Locate the cell with the specified text and output its [X, Y] center coordinate. 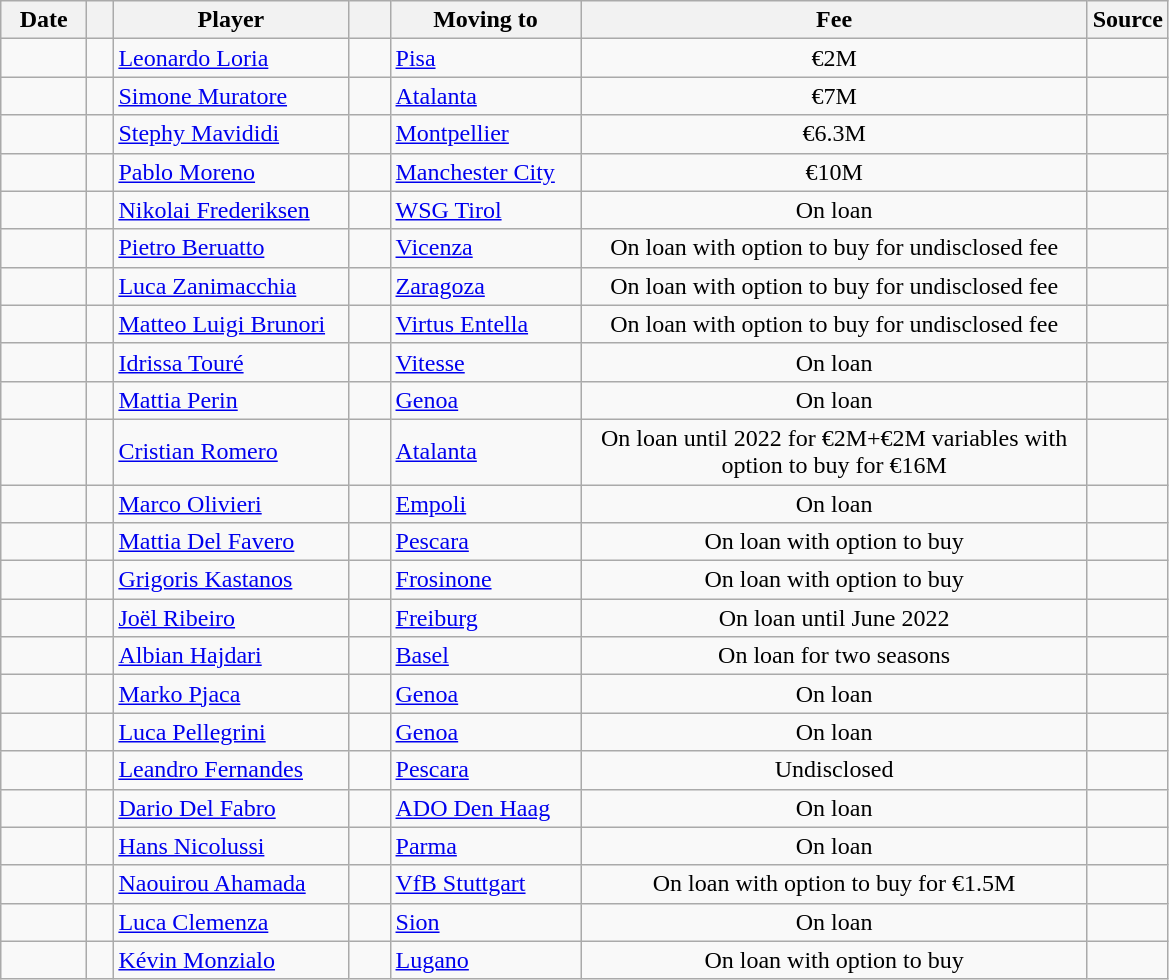
Zaragoza [486, 286]
Vitesse [486, 362]
Mattia Perin [231, 400]
Undisclosed [834, 770]
Nikolai Frederiksen [231, 210]
Idrissa Touré [231, 362]
Lugano [486, 960]
Pisa [486, 58]
Moving to [486, 20]
Dario Del Fabro [231, 808]
Montpellier [486, 134]
ADO Den Haag [486, 808]
Naouirou Ahamada [231, 884]
Cristian Romero [231, 452]
Marco Olivieri [231, 503]
Empoli [486, 503]
On loan for two seasons [834, 656]
On loan until 2022 for €2M+€2M variables with option to buy for €16M [834, 452]
Luca Clemenza [231, 922]
€7M [834, 96]
Albian Hajdari [231, 656]
Joël Ribeiro [231, 618]
Pietro Beruatto [231, 248]
Matteo Luigi Brunori [231, 324]
Source [1128, 20]
Frosinone [486, 580]
Date [44, 20]
Pablo Moreno [231, 172]
VfB Stuttgart [486, 884]
Grigoris Kastanos [231, 580]
Kévin Monzialo [231, 960]
Leandro Fernandes [231, 770]
€10M [834, 172]
Mattia Del Favero [231, 542]
WSG Tirol [486, 210]
Manchester City [486, 172]
Virtus Entella [486, 324]
€2M [834, 58]
Luca Pellegrini [231, 732]
On loan with option to buy for €1.5M [834, 884]
Basel [486, 656]
Stephy Mavididi [231, 134]
€6.3M [834, 134]
Parma [486, 846]
Player [231, 20]
Simone Muratore [231, 96]
Marko Pjaca [231, 694]
Leonardo Loria [231, 58]
Sion [486, 922]
Luca Zanimacchia [231, 286]
Freiburg [486, 618]
Vicenza [486, 248]
Fee [834, 20]
On loan until June 2022 [834, 618]
Hans Nicolussi [231, 846]
